Locate the cell with the specified text and output its [X, Y] center coordinate. 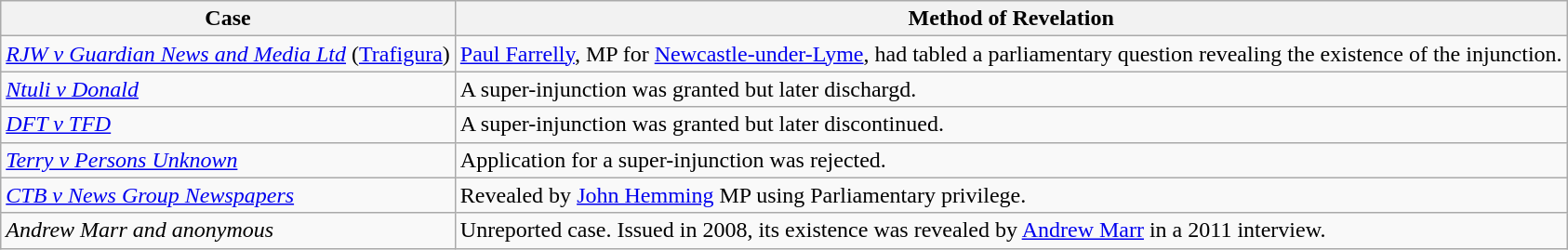
RJW v Guardian News and Media Ltd (Trafigura) [229, 54]
DFT v TFD [229, 125]
Case [229, 19]
A super-injunction was granted but later dischargd. [1011, 89]
Application for a super-injunction was rejected. [1011, 160]
Ntuli v Donald [229, 89]
A super-injunction was granted but later discontinued. [1011, 125]
CTB v News Group Newspapers [229, 195]
Andrew Marr and anonymous [229, 230]
Terry v Persons Unknown [229, 160]
Method of Revelation [1011, 19]
Paul Farrelly, MP for Newcastle-under-Lyme, had tabled a parliamentary question revealing the existence of the injunction. [1011, 54]
Revealed by John Hemming MP using Parliamentary privilege. [1011, 195]
Unreported case. Issued in 2008, its existence was revealed by Andrew Marr in a 2011 interview. [1011, 230]
